Locate the cell with the specified text and output its [x, y] center coordinate. 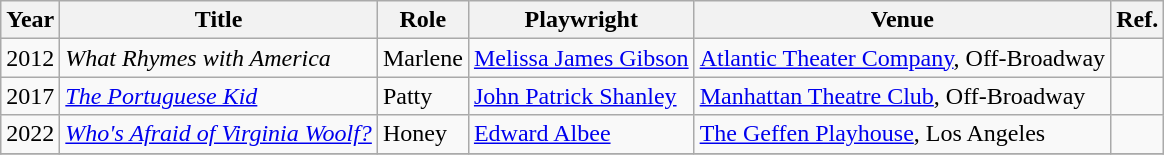
2022 [30, 134]
Manhattan Theatre Club, Off-Broadway [902, 96]
Edward Albee [581, 134]
Playwright [581, 20]
Atlantic Theater Company, Off-Broadway [902, 58]
2012 [30, 58]
Patty [422, 96]
Venue [902, 20]
Who's Afraid of Virginia Woolf? [219, 134]
The Portuguese Kid [219, 96]
Honey [422, 134]
Year [30, 20]
2017 [30, 96]
What Rhymes with America [219, 58]
The Geffen Playhouse, Los Angeles [902, 134]
Ref. [1138, 20]
John Patrick Shanley [581, 96]
Role [422, 20]
Melissa James Gibson [581, 58]
Marlene [422, 58]
Title [219, 20]
